Output the [x, y] coordinate of the center of the cell containing the given text.  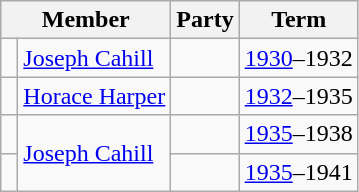
Term [298, 20]
Horace Harper [94, 96]
1930–1932 [298, 58]
1935–1938 [298, 134]
Member [86, 20]
Party [205, 20]
1932–1935 [298, 96]
1935–1941 [298, 172]
